Return [x, y] of the center of cell containing provided text 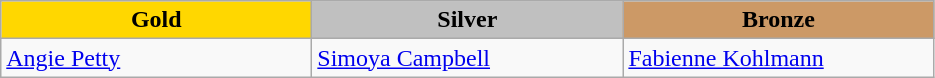
Gold [156, 20]
Simoya Campbell [468, 58]
Silver [468, 20]
Angie Petty [156, 58]
Fabienne Kohlmann [778, 58]
Bronze [778, 20]
